Identify which cell holds the provided text, then report its [X, Y] central coordinate. 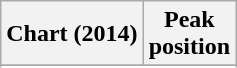
Peak position [189, 34]
Chart (2014) [72, 34]
